Search for the cell housing the specified text and yield its [X, Y] center coordinate. 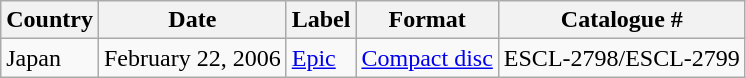
ESCL-2798/ESCL-2799 [622, 58]
Label [321, 20]
Japan [50, 58]
February 22, 2006 [192, 58]
Country [50, 20]
Format [427, 20]
Compact disc [427, 58]
Date [192, 20]
Epic [321, 58]
Catalogue # [622, 20]
